Scan for the cell matching the given text and deliver its (X, Y) coordinate at center. 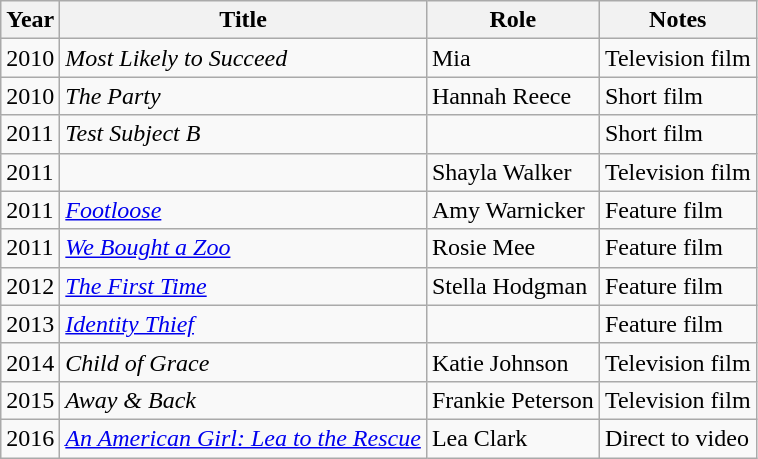
Most Likely to Succeed (244, 58)
Footloose (244, 210)
An American Girl: Lea to the Rescue (244, 438)
2014 (30, 362)
Title (244, 20)
The Party (244, 96)
Katie Johnson (512, 362)
Stella Hodgman (512, 286)
Mia (512, 58)
Lea Clark (512, 438)
2016 (30, 438)
2012 (30, 286)
Amy Warnicker (512, 210)
Child of Grace (244, 362)
Direct to video (678, 438)
2015 (30, 400)
Frankie Peterson (512, 400)
Role (512, 20)
Rosie Mee (512, 248)
Year (30, 20)
Notes (678, 20)
Away & Back (244, 400)
The First Time (244, 286)
Shayla Walker (512, 172)
Hannah Reece (512, 96)
Test Subject B (244, 134)
We Bought a Zoo (244, 248)
2013 (30, 324)
Identity Thief (244, 324)
